Locate the cell with the specified text and output its (X, Y) center coordinate. 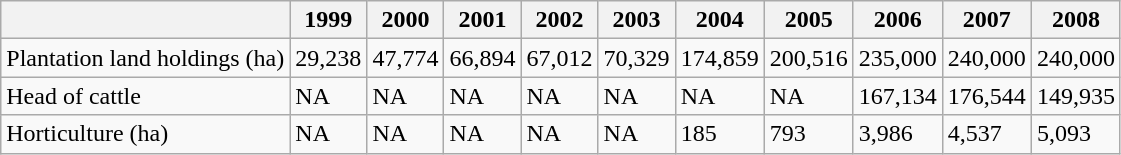
Plantation land holdings (ha) (146, 58)
793 (808, 134)
66,894 (482, 58)
29,238 (328, 58)
2001 (482, 20)
1999 (328, 20)
200,516 (808, 58)
2000 (406, 20)
2006 (898, 20)
47,774 (406, 58)
2004 (720, 20)
2003 (636, 20)
Horticulture (ha) (146, 134)
2007 (986, 20)
235,000 (898, 58)
3,986 (898, 134)
Head of cattle (146, 96)
2008 (1076, 20)
185 (720, 134)
2002 (560, 20)
149,935 (1076, 96)
174,859 (720, 58)
4,537 (986, 134)
67,012 (560, 58)
5,093 (1076, 134)
2005 (808, 20)
176,544 (986, 96)
70,329 (636, 58)
167,134 (898, 96)
